Provide the (x, y) coordinate of the cell's center where the given text is located.  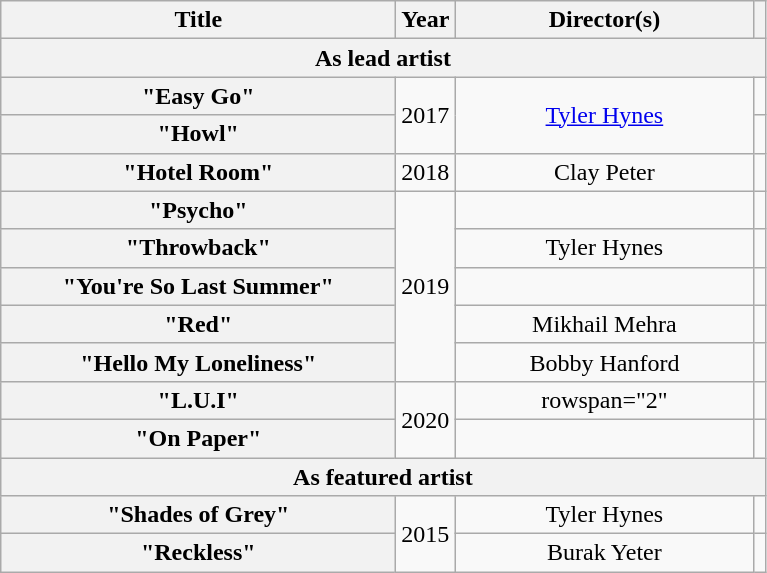
2015 (426, 534)
Mikhail Mehra (604, 324)
"Psycho" (198, 210)
Bobby Hanford (604, 362)
rowspan="2" (604, 400)
"L.U.I" (198, 400)
As featured artist (383, 477)
"Reckless" (198, 553)
"Hotel Room" (198, 172)
Year (426, 20)
2018 (426, 172)
Burak Yeter (604, 553)
"Red" (198, 324)
2017 (426, 115)
As lead artist (383, 58)
"Easy Go" (198, 96)
"You're So Last Summer" (198, 286)
2019 (426, 286)
Clay Peter (604, 172)
"Throwback" (198, 248)
Title (198, 20)
"Howl" (198, 134)
Director(s) (604, 20)
2020 (426, 419)
"Hello My Loneliness" (198, 362)
"On Paper" (198, 438)
"Shades of Grey" (198, 515)
